Identify which cell holds the provided text, then report its (X, Y) central coordinate. 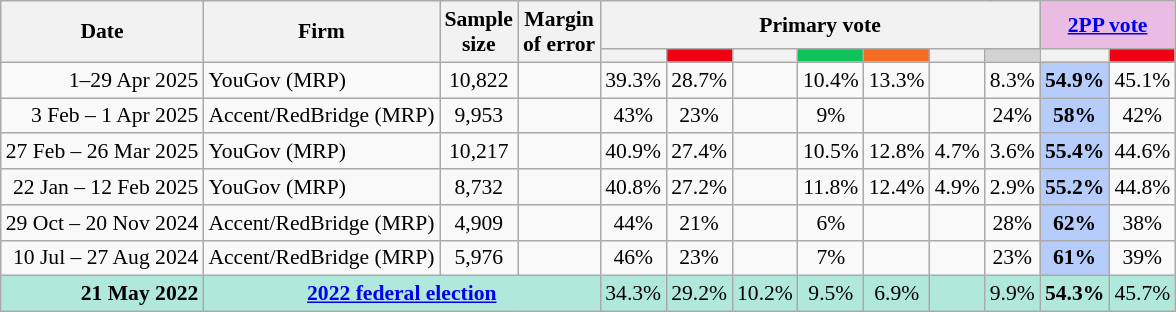
11.8% (831, 187)
13.3% (897, 80)
3.6% (1012, 152)
6.9% (897, 294)
40.9% (633, 152)
27.4% (699, 152)
43% (633, 116)
4,909 (479, 223)
Date (102, 32)
34.3% (633, 294)
2PP vote (1108, 25)
40.8% (633, 187)
12.4% (897, 187)
55.4% (1074, 152)
10.2% (765, 294)
10.4% (831, 80)
39.3% (633, 80)
45.7% (1142, 294)
4.7% (958, 152)
Primary vote (820, 25)
Firm (321, 32)
27 Feb – 26 Mar 2025 (102, 152)
9,953 (479, 116)
61% (1074, 258)
9.9% (1012, 294)
8.3% (1012, 80)
28.7% (699, 80)
3 Feb – 1 Apr 2025 (102, 116)
28% (1012, 223)
6% (831, 223)
7% (831, 258)
9.5% (831, 294)
Samplesize (479, 32)
10,822 (479, 80)
27.2% (699, 187)
44.6% (1142, 152)
2.9% (1012, 187)
44.8% (1142, 187)
24% (1012, 116)
22 Jan – 12 Feb 2025 (102, 187)
10,217 (479, 152)
54.9% (1074, 80)
4.9% (958, 187)
29 Oct – 20 Nov 2024 (102, 223)
10 Jul – 27 Aug 2024 (102, 258)
Marginof error (559, 32)
12.8% (897, 152)
54.3% (1074, 294)
21% (699, 223)
44% (633, 223)
39% (1142, 258)
29.2% (699, 294)
10.5% (831, 152)
2022 federal election (402, 294)
1–29 Apr 2025 (102, 80)
5,976 (479, 258)
46% (633, 258)
45.1% (1142, 80)
62% (1074, 223)
58% (1074, 116)
38% (1142, 223)
8,732 (479, 187)
21 May 2022 (102, 294)
9% (831, 116)
55.2% (1074, 187)
42% (1142, 116)
